Scan for the cell matching the given text and deliver its [x, y] coordinate at center. 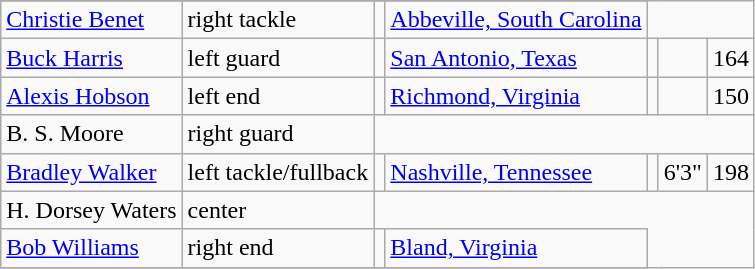
San Antonio, Texas [516, 58]
Bradley Walker [92, 172]
H. Dorsey Waters [92, 210]
Alexis Hobson [92, 96]
150 [730, 96]
left tackle/fullback [278, 172]
right end [278, 248]
Abbeville, South Carolina [516, 20]
left guard [278, 58]
198 [730, 172]
B. S. Moore [92, 134]
6'3" [682, 172]
Buck Harris [92, 58]
right tackle [278, 20]
left end [278, 96]
center [278, 210]
right guard [278, 134]
Christie Benet [92, 20]
Bland, Virginia [516, 248]
164 [730, 58]
Nashville, Tennessee [516, 172]
Bob Williams [92, 248]
Richmond, Virginia [516, 96]
